Return the (x, y) coordinate for the center point of the cell that contains the specified text.  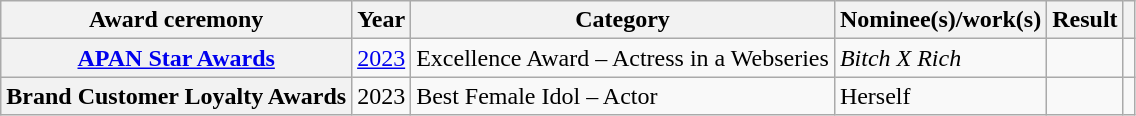
Best Female Idol – Actor (623, 96)
Bitch X Rich (940, 58)
Award ceremony (176, 20)
APAN Star Awards (176, 58)
Brand Customer Loyalty Awards (176, 96)
Year (382, 20)
Result (1085, 20)
Nominee(s)/work(s) (940, 20)
Excellence Award – Actress in a Webseries (623, 58)
Herself (940, 96)
Category (623, 20)
